Locate the cell with the specified text and output its (x, y) center coordinate. 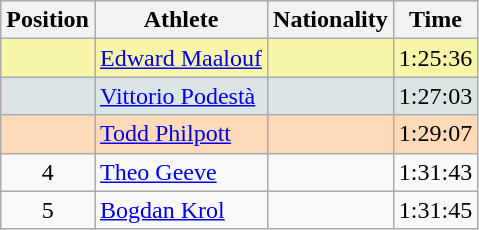
Vittorio Podestà (180, 96)
Athlete (180, 20)
Position (48, 20)
Bogdan Krol (180, 210)
Time (435, 20)
Nationality (331, 20)
1:25:36 (435, 58)
1:31:45 (435, 210)
5 (48, 210)
Edward Maalouf (180, 58)
4 (48, 172)
1:29:07 (435, 134)
Theo Geeve (180, 172)
1:31:43 (435, 172)
Todd Philpott (180, 134)
1:27:03 (435, 96)
